Pinpoint the cell where the given text exists, returning its (x, y) midpoint coordinate. 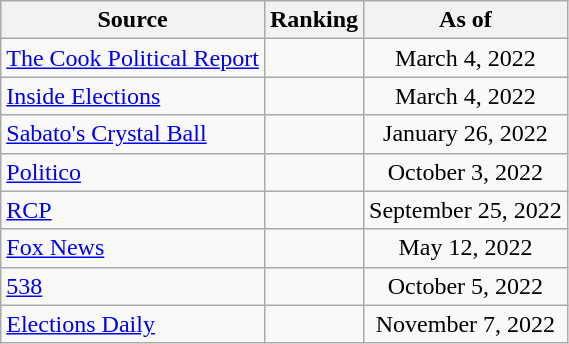
January 26, 2022 (466, 134)
Politico (133, 172)
Source (133, 20)
May 12, 2022 (466, 248)
Elections Daily (133, 324)
Inside Elections (133, 96)
538 (133, 286)
October 3, 2022 (466, 172)
Ranking (314, 20)
The Cook Political Report (133, 58)
Fox News (133, 248)
As of (466, 20)
RCP (133, 210)
October 5, 2022 (466, 286)
Sabato's Crystal Ball (133, 134)
November 7, 2022 (466, 324)
September 25, 2022 (466, 210)
